Capture the cell that displays the provided text and extract its [X, Y] central coordinate. 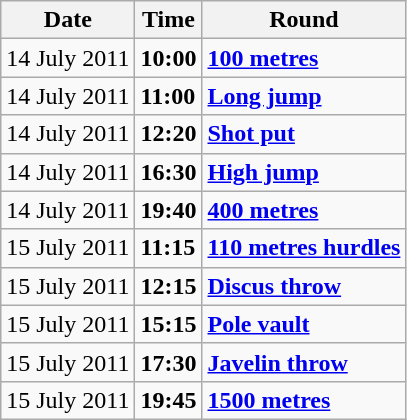
Date [68, 20]
12:15 [168, 286]
10:00 [168, 58]
12:20 [168, 134]
100 metres [304, 58]
400 metres [304, 210]
11:15 [168, 248]
110 metres hurdles [304, 248]
19:40 [168, 210]
11:00 [168, 96]
Long jump [304, 96]
High jump [304, 172]
Pole vault [304, 324]
17:30 [168, 362]
15:15 [168, 324]
1500 metres [304, 400]
Discus throw [304, 286]
16:30 [168, 172]
Javelin throw [304, 362]
Shot put [304, 134]
19:45 [168, 400]
Round [304, 20]
Time [168, 20]
